Provide the (X, Y) coordinate of the cell's center where the given text is located.  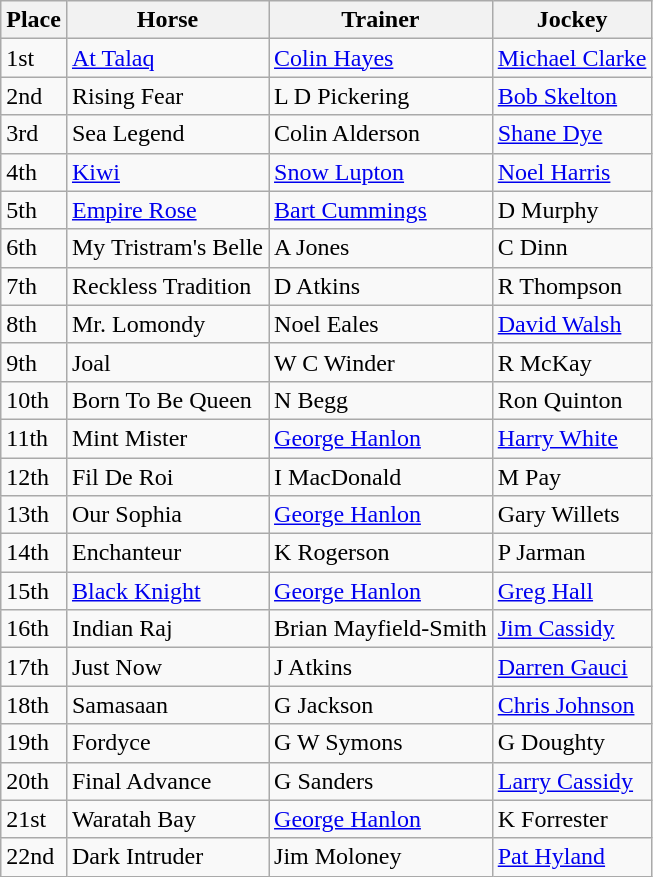
M Pay (572, 477)
2nd (34, 96)
10th (34, 400)
Indian Raj (167, 629)
Fordyce (167, 743)
Ron Quinton (572, 400)
W C Winder (381, 362)
19th (34, 743)
Fil De Roi (167, 477)
A Jones (381, 248)
12th (34, 477)
Jim Moloney (381, 857)
Brian Mayfield-Smith (381, 629)
Just Now (167, 667)
G W Symons (381, 743)
Greg Hall (572, 591)
Kiwi (167, 172)
Larry Cassidy (572, 781)
Harry White (572, 438)
Born To Be Queen (167, 400)
R McKay (572, 362)
Noel Eales (381, 324)
Colin Alderson (381, 134)
G Sanders (381, 781)
4th (34, 172)
22nd (34, 857)
D Atkins (381, 286)
David Walsh (572, 324)
Mint Mister (167, 438)
Our Sophia (167, 515)
Place (34, 20)
15th (34, 591)
At Talaq (167, 58)
Samasaan (167, 705)
6th (34, 248)
G Doughty (572, 743)
14th (34, 553)
J Atkins (381, 667)
Waratah Bay (167, 819)
Final Advance (167, 781)
8th (34, 324)
Chris Johnson (572, 705)
3rd (34, 134)
L D Pickering (381, 96)
Shane Dye (572, 134)
5th (34, 210)
I MacDonald (381, 477)
16th (34, 629)
13th (34, 515)
7th (34, 286)
20th (34, 781)
K Forrester (572, 819)
D Murphy (572, 210)
Darren Gauci (572, 667)
17th (34, 667)
Enchanteur (167, 553)
Dark Intruder (167, 857)
Jim Cassidy (572, 629)
Gary Willets (572, 515)
Pat Hyland (572, 857)
N Begg (381, 400)
Horse (167, 20)
Joal (167, 362)
Black Knight (167, 591)
Empire Rose (167, 210)
9th (34, 362)
Michael Clarke (572, 58)
Bob Skelton (572, 96)
Trainer (381, 20)
C Dinn (572, 248)
11th (34, 438)
Snow Lupton (381, 172)
1st (34, 58)
Reckless Tradition (167, 286)
Noel Harris (572, 172)
Sea Legend (167, 134)
18th (34, 705)
P Jarman (572, 553)
G Jackson (381, 705)
Bart Cummings (381, 210)
Jockey (572, 20)
My Tristram's Belle (167, 248)
K Rogerson (381, 553)
R Thompson (572, 286)
Rising Fear (167, 96)
21st (34, 819)
Colin Hayes (381, 58)
Mr. Lomondy (167, 324)
